Search for the cell housing the specified text and yield its [X, Y] center coordinate. 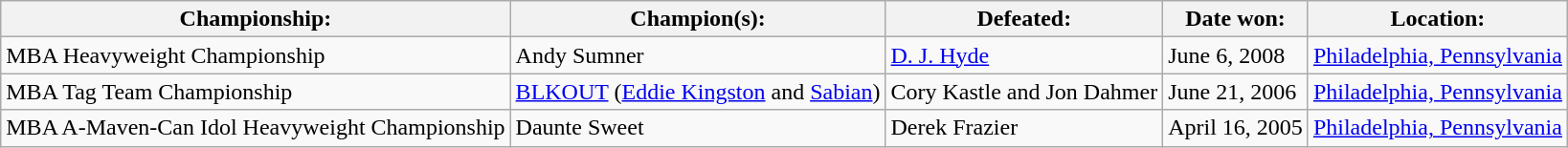
Date won: [1236, 19]
Derek Frazier [1024, 128]
June 6, 2008 [1236, 55]
Location: [1438, 19]
MBA Heavyweight Championship [256, 55]
Daunte Sweet [698, 128]
MBA Tag Team Championship [256, 92]
D. J. Hyde [1024, 55]
BLKOUT (Eddie Kingston and Sabian) [698, 92]
Defeated: [1024, 19]
MBA A-Maven-Can Idol Heavyweight Championship [256, 128]
June 21, 2006 [1236, 92]
Championship: [256, 19]
Andy Sumner [698, 55]
Cory Kastle and Jon Dahmer [1024, 92]
Champion(s): [698, 19]
April 16, 2005 [1236, 128]
